Provide the (X, Y) coordinate of the cell's center where the given text is located.  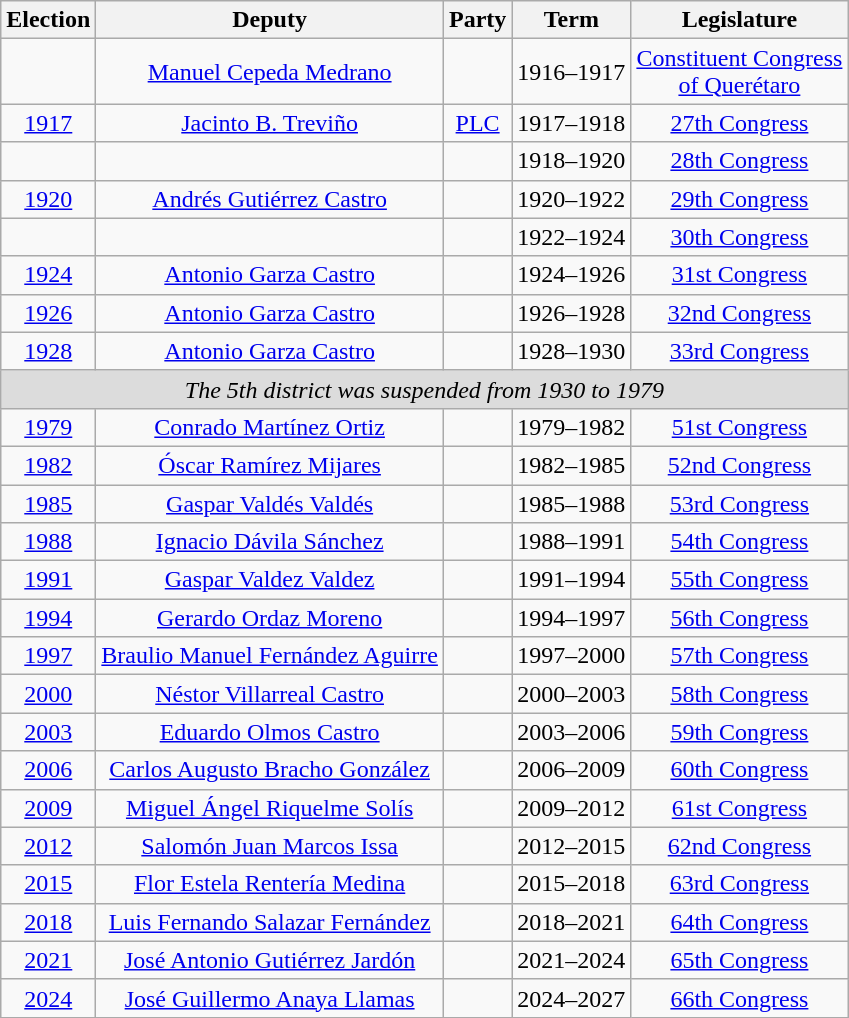
Salomón Juan Marcos Issa (270, 846)
1918–1920 (572, 161)
Braulio Manuel Fernández Aguirre (270, 656)
Gaspar Valdez Valdez (270, 580)
1979 (48, 427)
Miguel Ángel Riquelme Solís (270, 808)
Party (477, 20)
1991–1994 (572, 580)
1926–1928 (572, 313)
2006 (48, 770)
53rd Congress (740, 503)
2018 (48, 922)
33rd Congress (740, 351)
57th Congress (740, 656)
1924–1926 (572, 275)
2006–2009 (572, 770)
1994 (48, 618)
2015 (48, 884)
60th Congress (740, 770)
1997–2000 (572, 656)
Jacinto B. Treviño (270, 123)
1917–1918 (572, 123)
PLC (477, 123)
2012 (48, 846)
1920–1922 (572, 199)
2015–2018 (572, 884)
Andrés Gutiérrez Castro (270, 199)
Gerardo Ordaz Moreno (270, 618)
José Guillermo Anaya Llamas (270, 998)
Néstor Villarreal Castro (270, 694)
2000–2003 (572, 694)
58th Congress (740, 694)
1997 (48, 656)
1994–1997 (572, 618)
2021 (48, 960)
1985 (48, 503)
1991 (48, 580)
54th Congress (740, 542)
59th Congress (740, 732)
27th Congress (740, 123)
Ignacio Dávila Sánchez (270, 542)
64th Congress (740, 922)
Constituent Congressof Querétaro (740, 72)
2024 (48, 998)
2024–2027 (572, 998)
The 5th district was suspended from 1930 to 1979 (424, 389)
1926 (48, 313)
28th Congress (740, 161)
56th Congress (740, 618)
2018–2021 (572, 922)
Luis Fernando Salazar Fernández (270, 922)
1917 (48, 123)
63rd Congress (740, 884)
2021–2024 (572, 960)
1988 (48, 542)
Conrado Martínez Ortiz (270, 427)
1982 (48, 465)
52nd Congress (740, 465)
1928 (48, 351)
2003–2006 (572, 732)
66th Congress (740, 998)
51st Congress (740, 427)
1979–1982 (572, 427)
Legislature (740, 20)
Election (48, 20)
1985–1988 (572, 503)
Term (572, 20)
Flor Estela Rentería Medina (270, 884)
2012–2015 (572, 846)
31st Congress (740, 275)
1988–1991 (572, 542)
Deputy (270, 20)
65th Congress (740, 960)
61st Congress (740, 808)
1928–1930 (572, 351)
2009–2012 (572, 808)
29th Congress (740, 199)
32nd Congress (740, 313)
1924 (48, 275)
2003 (48, 732)
Gaspar Valdés Valdés (270, 503)
Carlos Augusto Bracho González (270, 770)
1982–1985 (572, 465)
Óscar Ramírez Mijares (270, 465)
Manuel Cepeda Medrano (270, 72)
Eduardo Olmos Castro (270, 732)
2009 (48, 808)
55th Congress (740, 580)
1922–1924 (572, 237)
30th Congress (740, 237)
62nd Congress (740, 846)
2000 (48, 694)
1920 (48, 199)
José Antonio Gutiérrez Jardón (270, 960)
1916–1917 (572, 72)
